Return the [X, Y] coordinate for the center point of the cell that contains the specified text.  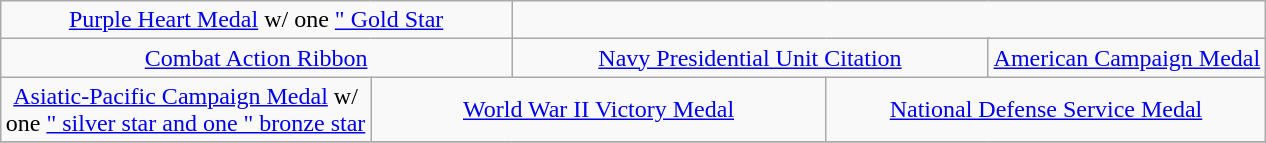
World War II Victory Medal [598, 110]
Navy Presidential Unit Citation [750, 58]
National Defense Service Medal [1046, 110]
Combat Action Ribbon [256, 58]
Asiatic-Pacific Campaign Medal w/ one " silver star and one " bronze star [186, 110]
Purple Heart Medal w/ one " Gold Star [256, 20]
American Campaign Medal [1127, 58]
